Provide the [X, Y] coordinate of the cell's center where the given text is located.  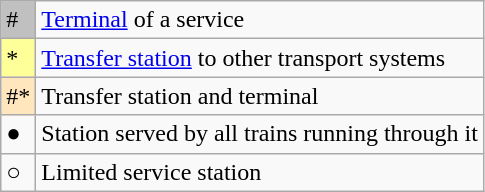
Transfer station and terminal [260, 96]
● [18, 134]
* [18, 58]
#* [18, 96]
Transfer station to other transport systems [260, 58]
Terminal of a service [260, 20]
# [18, 20]
Station served by all trains running through it [260, 134]
Limited service station [260, 172]
○ [18, 172]
